For the text-containing cell, return its midpoint in [X, Y] coordinate format. 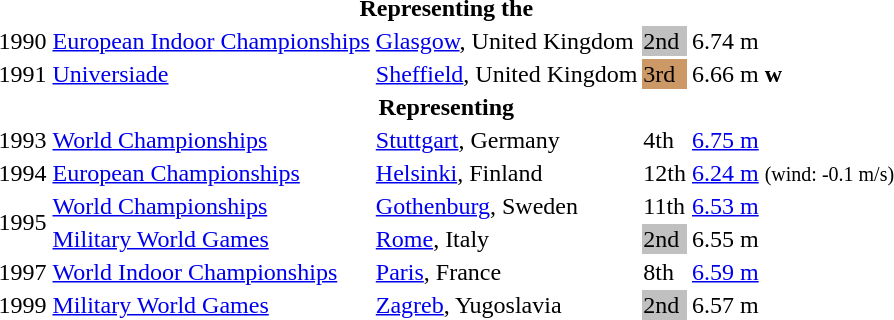
European Championships [211, 173]
Sheffield, United Kingdom [506, 74]
4th [665, 140]
Paris, France [506, 272]
European Indoor Championships [211, 41]
Zagreb, Yugoslavia [506, 305]
3rd [665, 74]
World Indoor Championships [211, 272]
11th [665, 206]
12th [665, 173]
Gothenburg, Sweden [506, 206]
Universiade [211, 74]
Glasgow, United Kingdom [506, 41]
Helsinki, Finland [506, 173]
8th [665, 272]
Stuttgart, Germany [506, 140]
Rome, Italy [506, 239]
